For the text-containing cell, return its midpoint in (x, y) coordinate format. 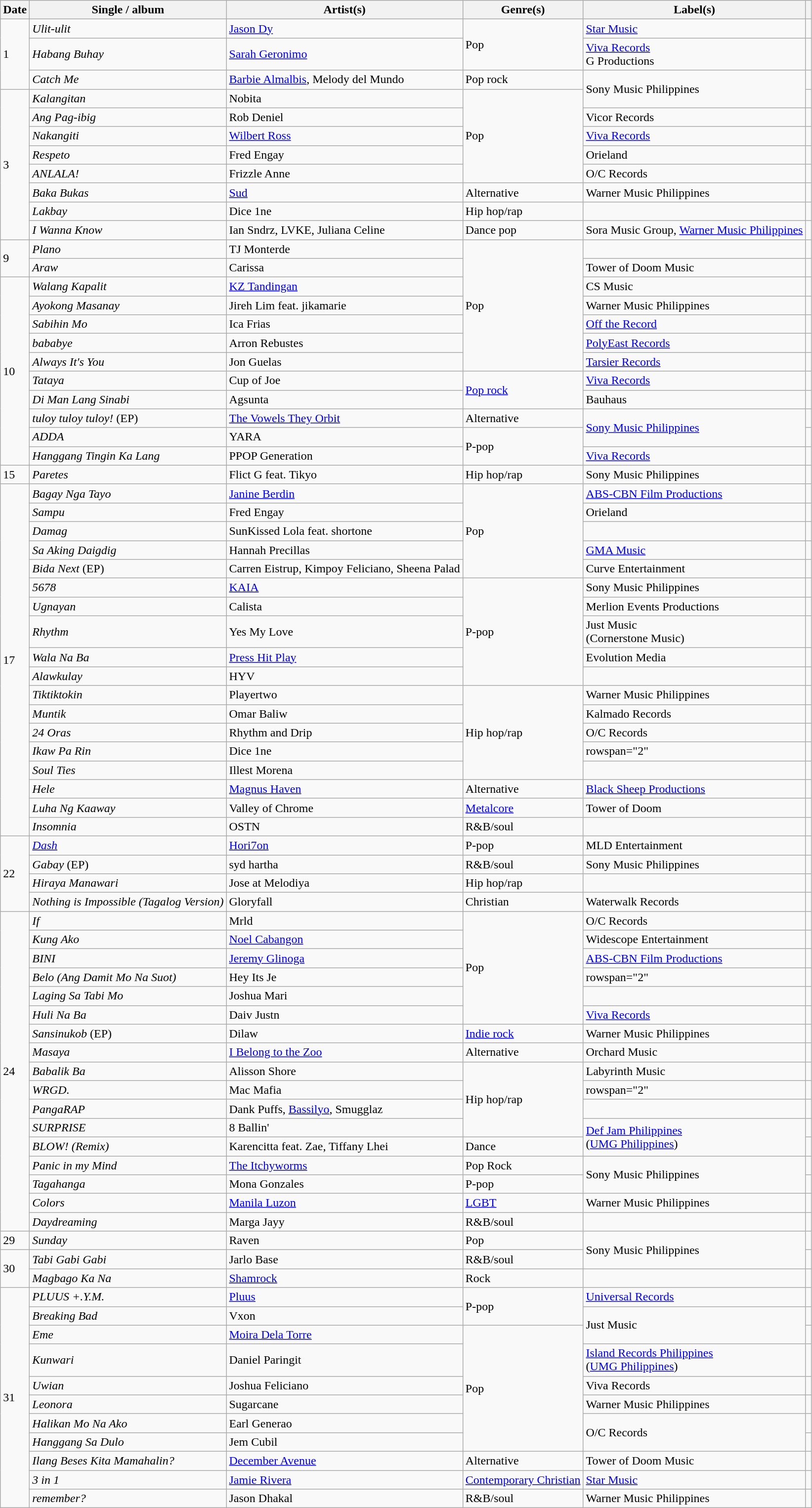
Nothing is Impossible (Tagalog Version) (128, 902)
Playertwo (344, 695)
Sud (344, 192)
Artist(s) (344, 10)
Pluus (344, 1297)
Masaya (128, 1052)
30 (15, 1269)
Kalangitan (128, 98)
Earl Generao (344, 1423)
Jarlo Base (344, 1259)
Widescope Entertainment (694, 940)
Luha Ng Kaaway (128, 808)
Single / album (128, 10)
Always It's You (128, 362)
Marga Jayy (344, 1222)
Nakangiti (128, 136)
Babalik Ba (128, 1071)
Illest Morena (344, 770)
Colors (128, 1203)
remember? (128, 1499)
5678 (128, 588)
Jem Cubil (344, 1442)
Jon Guelas (344, 362)
Halikan Mo Na Ako (128, 1423)
I Wanna Know (128, 230)
Sansinukob (EP) (128, 1034)
Hey Its Je (344, 977)
Agsunta (344, 399)
Catch Me (128, 80)
Dank Puffs, Bassilyo, Smugglaz (344, 1109)
Ulit-ulit (128, 29)
Rock (523, 1278)
Date (15, 10)
Barbie Almalbis, Melody del Mundo (344, 80)
Sora Music Group, Warner Music Philippines (694, 230)
Metalcore (523, 808)
Ang Pag-ibig (128, 117)
Breaking Bad (128, 1316)
Daiv Justn (344, 1015)
Carissa (344, 268)
tuloy tuloy tuloy! (EP) (128, 418)
Lakbay (128, 211)
24 Oras (128, 732)
Huli Na Ba (128, 1015)
Soul Ties (128, 770)
WRGD. (128, 1090)
Daniel Paringit (344, 1360)
Bagay Nga Tayo (128, 493)
Daydreaming (128, 1222)
Hannah Precillas (344, 550)
Walang Kapalit (128, 287)
Bauhaus (694, 399)
Magnus Haven (344, 789)
Carren Eistrup, Kimpoy Feliciano, Sheena Palad (344, 569)
PangaRAP (128, 1109)
TJ Monterde (344, 249)
Tarsier Records (694, 362)
If (128, 921)
Sarah Geronimo (344, 54)
Dash (128, 845)
Jason Dhakal (344, 1499)
Muntik (128, 714)
Jose at Melodiya (344, 883)
Shamrock (344, 1278)
ANLALA! (128, 173)
bababye (128, 343)
BINI (128, 958)
Indie rock (523, 1034)
Raven (344, 1241)
Rob Deniel (344, 117)
Damag (128, 531)
CS Music (694, 287)
Def Jam Philippines(UMG Philippines) (694, 1137)
Di Man Lang Sinabi (128, 399)
Dilaw (344, 1034)
Leonora (128, 1404)
Mrld (344, 921)
Eme (128, 1335)
Valley of Chrome (344, 808)
Jireh Lim feat. jikamarie (344, 305)
Labyrinth Music (694, 1071)
3 in 1 (128, 1479)
Joshua Mari (344, 996)
Wilbert Ross (344, 136)
Habang Buhay (128, 54)
22 (15, 873)
Vxon (344, 1316)
Plano (128, 249)
Tabi Gabi Gabi (128, 1259)
PolyEast Records (694, 343)
Uwian (128, 1385)
Sugarcane (344, 1404)
Ilang Beses Kita Mamahalin? (128, 1461)
SURPRISE (128, 1127)
Laging Sa Tabi Mo (128, 996)
Island Records Philippines(UMG Philippines) (694, 1360)
Ian Sndrz, LVKE, Juliana Celine (344, 230)
Merlion Events Productions (694, 606)
31 (15, 1398)
December Avenue (344, 1461)
Joshua Feliciano (344, 1385)
Frizzle Anne (344, 173)
Panic in my Mind (128, 1165)
Hiraya Manawari (128, 883)
Tower of Doom (694, 808)
Calista (344, 606)
Dance (523, 1146)
Arron Rebustes (344, 343)
Kung Ako (128, 940)
Vicor Records (694, 117)
KZ Tandingan (344, 287)
Bida Next (EP) (128, 569)
HYV (344, 676)
29 (15, 1241)
Ikaw Pa Rin (128, 751)
Kunwari (128, 1360)
KAIA (344, 588)
Hanggang Sa Dulo (128, 1442)
Universal Records (694, 1297)
SunKissed Lola feat. shortone (344, 531)
Insomnia (128, 826)
Sunday (128, 1241)
Hori7on (344, 845)
Rhythm (128, 632)
Wala Na Ba (128, 657)
Waterwalk Records (694, 902)
BLOW! (Remix) (128, 1146)
Kalmado Records (694, 714)
Moira Dela Torre (344, 1335)
Ugnayan (128, 606)
Tiktiktokin (128, 695)
Jeremy Glinoga (344, 958)
Curve Entertainment (694, 569)
Janine Berdin (344, 493)
1 (15, 54)
Ayokong Masanay (128, 305)
Karencitta feat. Zae, Tiffany Lhei (344, 1146)
Manila Luzon (344, 1203)
15 (15, 474)
Respeto (128, 155)
ADDA (128, 437)
Dance pop (523, 230)
MLD Entertainment (694, 845)
Sa Aking Daigdig (128, 550)
Press Hit Play (344, 657)
Rhythm and Drip (344, 732)
LGBT (523, 1203)
Alisson Shore (344, 1071)
Mona Gonzales (344, 1184)
Yes My Love (344, 632)
YARA (344, 437)
Araw (128, 268)
Mac Mafia (344, 1090)
Orchard Music (694, 1052)
Sampu (128, 512)
17 (15, 660)
Off the Record (694, 324)
Tataya (128, 381)
24 (15, 1072)
Black Sheep Productions (694, 789)
Paretes (128, 474)
PLUUS +.Y.M. (128, 1297)
9 (15, 258)
Pop Rock (523, 1165)
GMA Music (694, 550)
The Itchyworms (344, 1165)
Genre(s) (523, 10)
OSTN (344, 826)
Hanggang Tingin Ka Lang (128, 456)
Omar Baliw (344, 714)
syd hartha (344, 864)
Just Music (694, 1325)
PPOP Generation (344, 456)
Tagahanga (128, 1184)
I Belong to the Zoo (344, 1052)
3 (15, 164)
Belo (Ang Damit Mo Na Suot) (128, 977)
Hele (128, 789)
Evolution Media (694, 657)
Viva RecordsG Productions (694, 54)
Cup of Joe (344, 381)
Gloryfall (344, 902)
Sabihin Mo (128, 324)
Label(s) (694, 10)
The Vowels They Orbit (344, 418)
Baka Bukas (128, 192)
Ica Frias (344, 324)
10 (15, 372)
Christian (523, 902)
8 Ballin' (344, 1127)
Nobita (344, 98)
Magbago Ka Na (128, 1278)
Alawkulay (128, 676)
Contemporary Christian (523, 1479)
Gabay (EP) (128, 864)
Jason Dy (344, 29)
Flict G feat. Tikyo (344, 474)
Jamie Rivera (344, 1479)
Just Music(Cornerstone Music) (694, 632)
Noel Cabangon (344, 940)
